Locate the cell with the specified text and output its (X, Y) center coordinate. 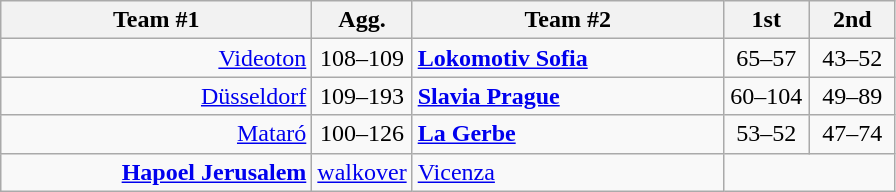
La Gerbe (568, 134)
walkover (362, 172)
60–104 (766, 96)
Team #1 (156, 20)
Düsseldorf (156, 96)
Mataró (156, 134)
108–109 (362, 58)
1st (766, 20)
100–126 (362, 134)
Vicenza (568, 172)
Team #2 (568, 20)
49–89 (852, 96)
Videoton (156, 58)
53–52 (766, 134)
47–74 (852, 134)
109–193 (362, 96)
65–57 (766, 58)
Lokomotiv Sofia (568, 58)
Agg. (362, 20)
Slavia Prague (568, 96)
Hapoel Jerusalem (156, 172)
43–52 (852, 58)
2nd (852, 20)
